Provide the [x, y] coordinate of the cell's center where the given text is located.  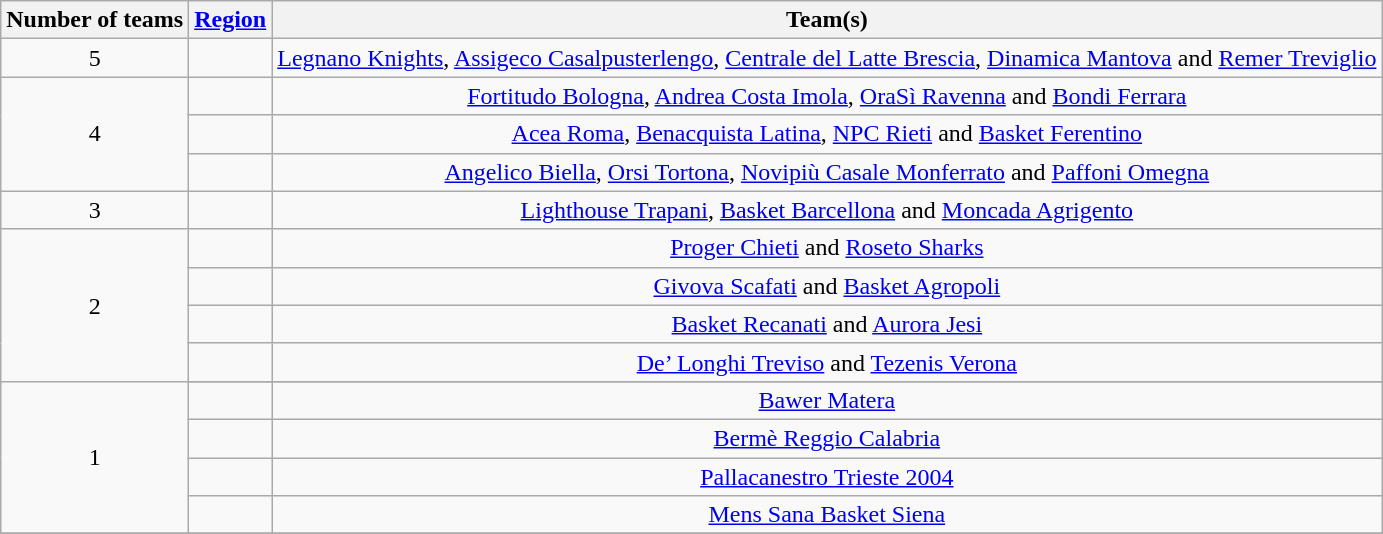
Mens Sana Basket Siena [827, 515]
De’ Longhi Treviso and Tezenis Verona [827, 362]
5 [95, 58]
Region [230, 20]
Number of teams [95, 20]
Basket Recanati and Aurora Jesi [827, 324]
Pallacanestro Trieste 2004 [827, 477]
Bermè Reggio Calabria [827, 438]
4 [95, 134]
Lighthouse Trapani, Basket Barcellona and Moncada Agrigento [827, 210]
2 [95, 305]
Givova Scafati and Basket Agropoli [827, 286]
Legnano Knights, Assigeco Casalpusterlengo, Centrale del Latte Brescia, Dinamica Mantova and Remer Treviglio [827, 58]
Fortitudo Bologna, Andrea Costa Imola, OraSì Ravenna and Bondi Ferrara [827, 96]
1 [95, 457]
Team(s) [827, 20]
Acea Roma, Benacquista Latina, NPC Rieti and Basket Ferentino [827, 134]
Bawer Matera [827, 400]
Proger Chieti and Roseto Sharks [827, 248]
Angelico Biella, Orsi Tortona, Novipiù Casale Monferrato and Paffoni Omegna [827, 172]
3 [95, 210]
